Identify which cell holds the provided text, then report its [X, Y] central coordinate. 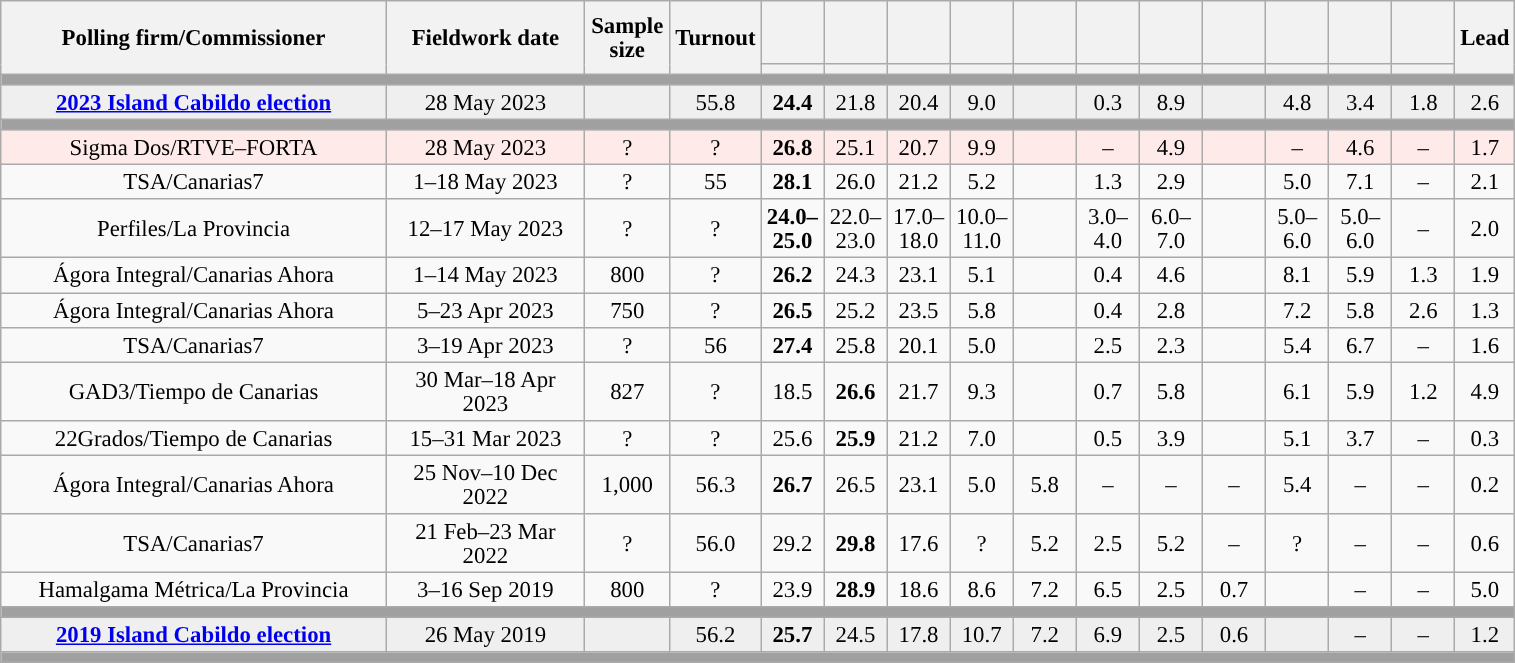
3–19 Apr 2023 [485, 344]
29.8 [856, 544]
1,000 [627, 484]
0.5 [1108, 438]
3.7 [1360, 438]
Fieldwork date [485, 38]
22Grados/Tiempo de Canarias [194, 438]
3.4 [1360, 102]
Sigma Dos/RTVE–FORTA [194, 148]
8.6 [982, 590]
10.7 [982, 634]
750 [627, 310]
4.8 [1298, 102]
9.3 [982, 392]
26.2 [792, 276]
27.4 [792, 344]
1–14 May 2023 [485, 276]
17.0–18.0 [918, 230]
Turnout [716, 38]
24.4 [792, 102]
26.8 [792, 148]
18.6 [918, 590]
28.1 [792, 182]
2.9 [1170, 182]
24.0–25.0 [792, 230]
2.8 [1170, 310]
2023 Island Cabildo election [194, 102]
25.8 [856, 344]
6.7 [1360, 344]
7.1 [1360, 182]
25.6 [792, 438]
Sample size [627, 38]
15–31 Mar 2023 [485, 438]
2019 Island Cabildo election [194, 634]
6.1 [1298, 392]
26.6 [856, 392]
17.8 [918, 634]
Perfiles/La Provincia [194, 230]
GAD3/Tiempo de Canarias [194, 392]
3.0–4.0 [1108, 230]
9.9 [982, 148]
26.7 [792, 484]
Polling firm/Commissioner [194, 38]
24.5 [856, 634]
25 Nov–10 Dec 2022 [485, 484]
1.8 [1424, 102]
25.7 [792, 634]
3.9 [1170, 438]
12–17 May 2023 [485, 230]
6.9 [1108, 634]
56 [716, 344]
55 [716, 182]
26 May 2019 [485, 634]
Lead [1485, 38]
22.0–23.0 [856, 230]
827 [627, 392]
2.0 [1485, 230]
23.9 [792, 590]
3–16 Sep 2019 [485, 590]
18.5 [792, 392]
21 Feb–23 Mar 2022 [485, 544]
25.2 [856, 310]
56.3 [716, 484]
Hamalgama Métrica/La Provincia [194, 590]
24.3 [856, 276]
6.0–7.0 [1170, 230]
8.9 [1170, 102]
1.9 [1485, 276]
2.1 [1485, 182]
25.9 [856, 438]
1.6 [1485, 344]
21.7 [918, 392]
8.1 [1298, 276]
25.1 [856, 148]
20.4 [918, 102]
21.8 [856, 102]
6.5 [1108, 590]
1–18 May 2023 [485, 182]
56.2 [716, 634]
28.9 [856, 590]
20.1 [918, 344]
10.0–11.0 [982, 230]
9.0 [982, 102]
1.7 [1485, 148]
17.6 [918, 544]
20.7 [918, 148]
5–23 Apr 2023 [485, 310]
55.8 [716, 102]
26.0 [856, 182]
2.3 [1170, 344]
29.2 [792, 544]
23.5 [918, 310]
30 Mar–18 Apr 2023 [485, 392]
0.2 [1485, 484]
7.0 [982, 438]
56.0 [716, 544]
